Return the [X, Y] coordinate for the center point of the cell that contains the specified text.  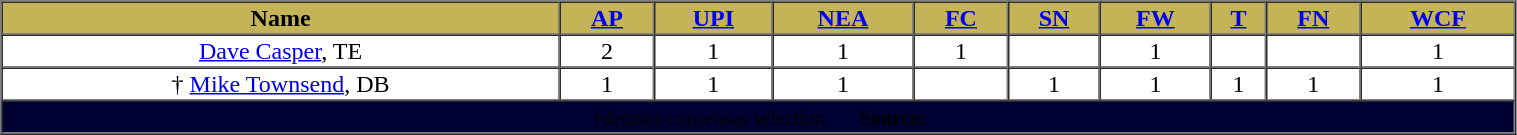
FW [1156, 18]
†denotes consensus selection Source: [759, 116]
T [1238, 18]
NEA [842, 18]
WCF [1438, 18]
Dave Casper, TE [281, 50]
UPI [713, 18]
2 [608, 50]
SN [1054, 18]
FN [1314, 18]
Name [281, 18]
† Mike Townsend, DB [281, 84]
FC [962, 18]
AP [608, 18]
